Provide the (X, Y) coordinate of the cell's center where the given text is located.  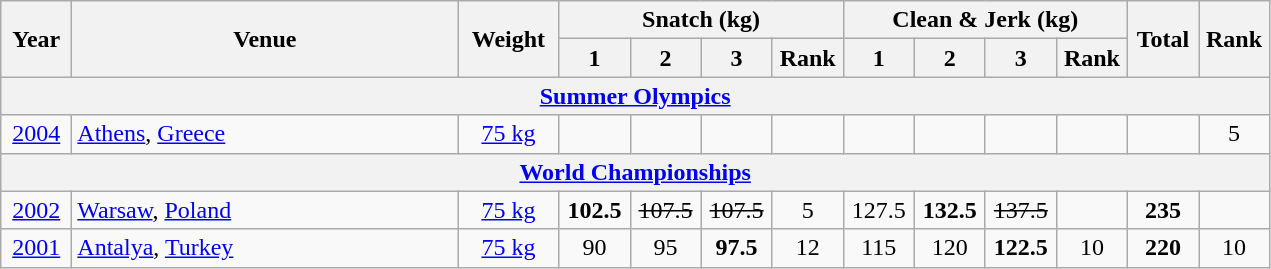
97.5 (736, 248)
127.5 (878, 210)
115 (878, 248)
Snatch (kg) (701, 20)
2004 (36, 134)
Weight (508, 39)
2001 (36, 248)
137.5 (1020, 210)
Antalya, Turkey (265, 248)
Warsaw, Poland (265, 210)
235 (1162, 210)
Year (36, 39)
95 (666, 248)
Venue (265, 39)
World Championships (636, 172)
102.5 (594, 210)
122.5 (1020, 248)
220 (1162, 248)
Summer Olympics (636, 96)
132.5 (950, 210)
12 (808, 248)
Total (1162, 39)
2002 (36, 210)
90 (594, 248)
120 (950, 248)
Clean & Jerk (kg) (985, 20)
Athens, Greece (265, 134)
